Detect which cell encompasses the target text, then output its [X, Y] center coordinate. 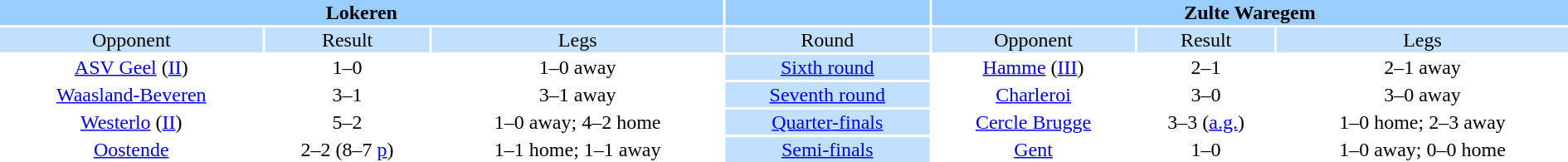
ASV Geel (II) [131, 67]
1–1 home; 1–1 away [577, 150]
2–1 away [1422, 67]
2–2 (8–7 p) [348, 150]
Quarter-finals [828, 122]
5–2 [348, 122]
3–0 [1206, 95]
3–0 away [1422, 95]
Semi-finals [828, 150]
2–1 [1206, 67]
3–3 (a.g.) [1206, 122]
1–0 away; 0–0 home [1422, 150]
Charleroi [1034, 95]
3–1 away [577, 95]
Lokeren [362, 12]
Westerlo (II) [131, 122]
1–0 away; 4–2 home [577, 122]
1–0 home; 2–3 away [1422, 122]
3–1 [348, 95]
Hamme (III) [1034, 67]
Seventh round [828, 95]
Waasland-Beveren [131, 95]
Cercle Brugge [1034, 122]
Gent [1034, 150]
Zulte Waregem [1249, 12]
Sixth round [828, 67]
Oostende [131, 150]
1–0 away [577, 67]
Round [828, 40]
